Search for the cell housing the specified text and yield its [X, Y] center coordinate. 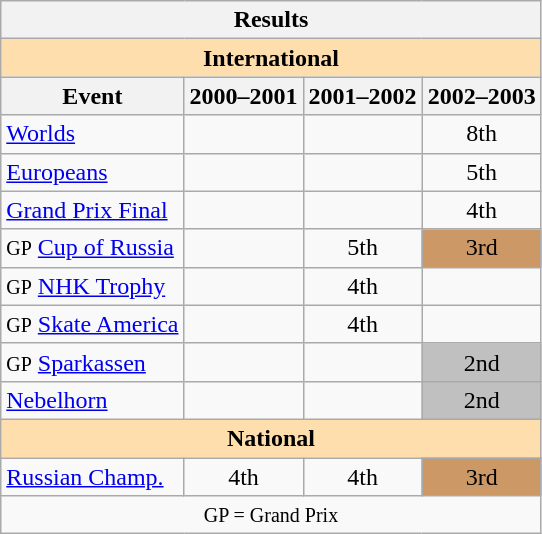
GP NHK Trophy [92, 286]
Results [271, 20]
Worlds [92, 134]
Nebelhorn [92, 400]
2002–2003 [482, 96]
2000–2001 [244, 96]
2001–2002 [362, 96]
GP Cup of Russia [92, 248]
GP = Grand Prix [271, 515]
National [271, 438]
GP Sparkassen [92, 362]
GP Skate America [92, 324]
International [271, 58]
Grand Prix Final [92, 210]
Russian Champ. [92, 477]
8th [482, 134]
Europeans [92, 172]
Event [92, 96]
